Extract the (X, Y) coordinate from the center of the cell holding the provided text.  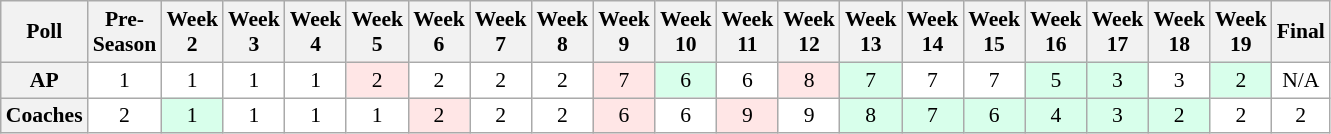
AP (44, 80)
Week5 (377, 32)
Pre-Season (125, 32)
Week11 (748, 32)
Final (1301, 32)
Week2 (192, 32)
Week19 (1241, 32)
Week15 (994, 32)
Week6 (439, 32)
Week13 (871, 32)
Week16 (1056, 32)
Week7 (501, 32)
Week4 (316, 32)
N/A (1301, 80)
Week18 (1179, 32)
Poll (44, 32)
4 (1056, 116)
Week14 (933, 32)
Coaches (44, 116)
Week3 (254, 32)
Week10 (686, 32)
Week9 (624, 32)
Week12 (809, 32)
Week8 (562, 32)
5 (1056, 80)
Week17 (1118, 32)
